Detect which cell encompasses the target text, then output its (X, Y) center coordinate. 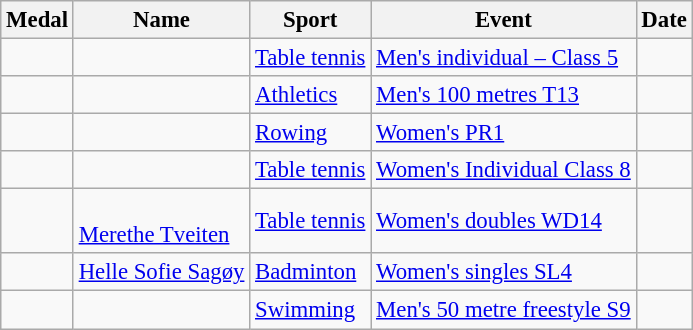
Merethe Tveiten (161, 222)
Swimming (310, 310)
Women's Individual Class 8 (504, 170)
Helle Sofie Sagøy (161, 273)
Badminton (310, 273)
Men's 100 metres T13 (504, 95)
Men's individual – Class 5 (504, 58)
Athletics (310, 95)
Women's singles SL4 (504, 273)
Women's PR1 (504, 133)
Women's doubles WD14 (504, 222)
Rowing (310, 133)
Date (664, 20)
Men's 50 metre freestyle S9 (504, 310)
Medal (38, 20)
Event (504, 20)
Sport (310, 20)
Name (161, 20)
